Search for the cell housing the specified text and yield its [x, y] center coordinate. 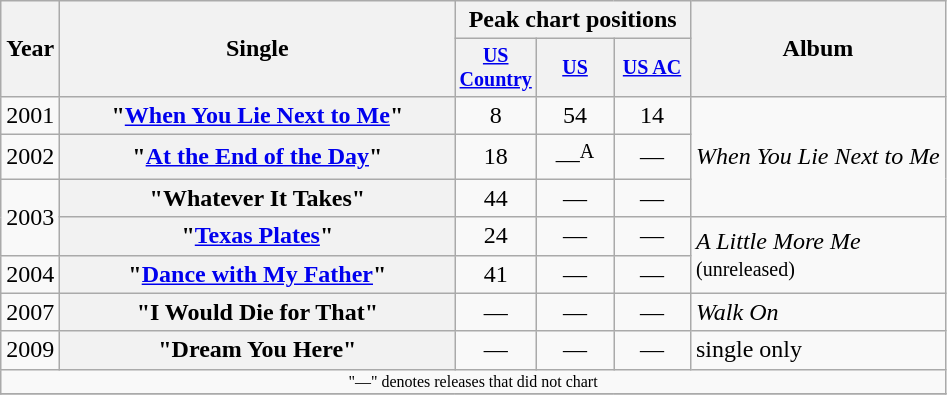
"—" denotes releases that did not chart [474, 381]
"When You Lie Next to Me" [258, 115]
"At the End of the Day" [258, 156]
US Country [496, 68]
Single [258, 49]
US AC [652, 68]
2003 [30, 217]
single only [818, 350]
2009 [30, 350]
14 [652, 115]
"Dream You Here" [258, 350]
A Little More Me(unreleased) [818, 255]
44 [496, 198]
18 [496, 156]
"Texas Plates" [258, 236]
Year [30, 49]
—A [576, 156]
2007 [30, 312]
Peak chart positions [573, 20]
When You Lie Next to Me [818, 156]
41 [496, 274]
54 [576, 115]
"Whatever It Takes" [258, 198]
Album [818, 49]
Walk On [818, 312]
2004 [30, 274]
US [576, 68]
2002 [30, 156]
"I Would Die for That" [258, 312]
8 [496, 115]
24 [496, 236]
2001 [30, 115]
"Dance with My Father" [258, 274]
